Determine the [X, Y] coordinate at the center of the cell enclosing the given text.  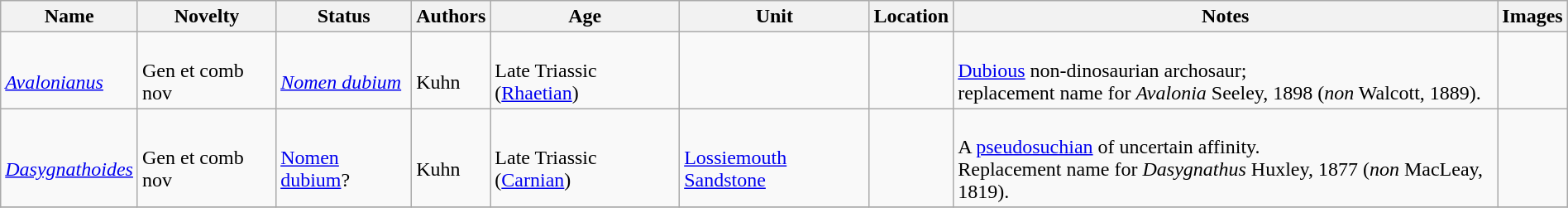
Lossiemouth Sandstone [774, 157]
Status [344, 17]
Authors [452, 17]
Nomen dubium [344, 70]
Nomen dubium? [344, 157]
Unit [774, 17]
Late Triassic (Rhaetian) [586, 70]
Name [69, 17]
Location [911, 17]
Age [586, 17]
Novelty [207, 17]
Avalonianus [69, 70]
Images [1532, 17]
Dubious non-dinosaurian archosaur; replacement name for Avalonia Seeley, 1898 (non Walcott, 1889). [1226, 70]
Notes [1226, 17]
Late Triassic (Carnian) [586, 157]
Dasygnathoides [69, 157]
A pseudosuchian of uncertain affinity.Replacement name for Dasygnathus Huxley, 1877 (non MacLeay, 1819). [1226, 157]
